Determine the (x, y) coordinate at the center of the cell enclosing the given text.  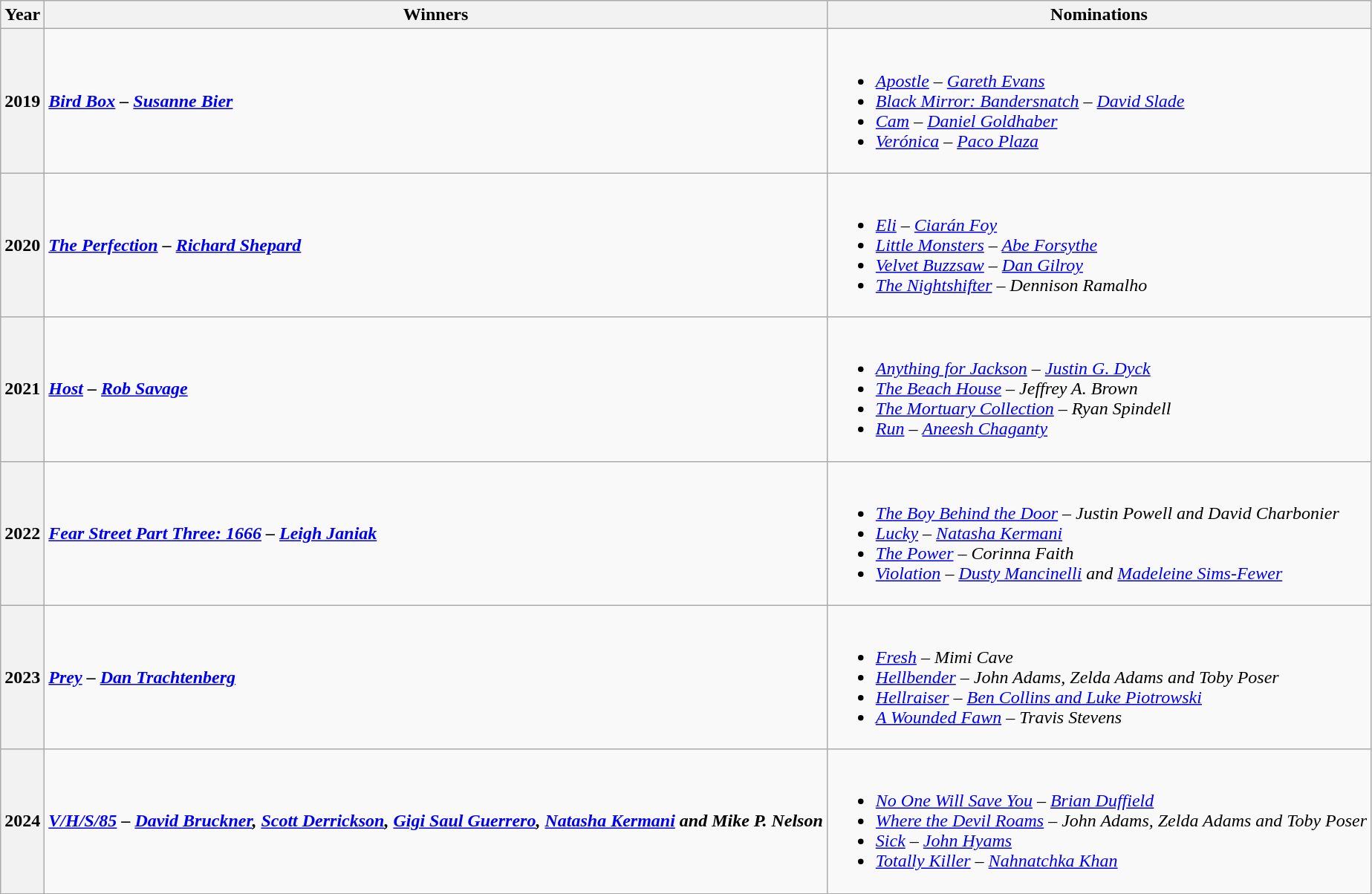
Fresh – Mimi CaveHellbender – John Adams, Zelda Adams and Toby PoserHellraiser – Ben Collins and Luke PiotrowskiA Wounded Fawn – Travis Stevens (1099, 677)
2021 (22, 389)
Year (22, 15)
2023 (22, 677)
Host – Rob Savage (435, 389)
2024 (22, 821)
Winners (435, 15)
2020 (22, 245)
2019 (22, 101)
No One Will Save You – Brian DuffieldWhere the Devil Roams – John Adams, Zelda Adams and Toby PoserSick – John HyamsTotally Killer – Nahnatchka Khan (1099, 821)
Bird Box – Susanne Bier (435, 101)
Apostle – Gareth EvansBlack Mirror: Bandersnatch – David SladeCam – Daniel GoldhaberVerónica – Paco Plaza (1099, 101)
2022 (22, 533)
V/H/S/85 – David Bruckner, Scott Derrickson, Gigi Saul Guerrero, Natasha Kermani and Mike P. Nelson (435, 821)
Nominations (1099, 15)
Prey – Dan Trachtenberg (435, 677)
Fear Street Part Three: 1666 – Leigh Janiak (435, 533)
The Perfection – Richard Shepard (435, 245)
Anything for Jackson – Justin G. DyckThe Beach House – Jeffrey A. BrownThe Mortuary Collection – Ryan SpindellRun – Aneesh Chaganty (1099, 389)
Eli – Ciarán FoyLittle Monsters – Abe ForsytheVelvet Buzzsaw – Dan GilroyThe Nightshifter – Dennison Ramalho (1099, 245)
